Find where the given text appears and provide that cell's center as [X, Y] coordinate. 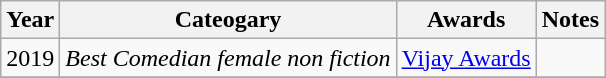
Cateogary [228, 20]
Notes [570, 20]
Year [30, 20]
Vijay Awards [466, 58]
Best Comedian female non fiction [228, 58]
2019 [30, 58]
Awards [466, 20]
